Detect which cell encompasses the target text, then output its [x, y] center coordinate. 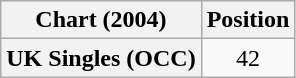
Chart (2004) [101, 20]
Position [248, 20]
42 [248, 58]
UK Singles (OCC) [101, 58]
